Return [X, Y] of the center of cell containing provided text 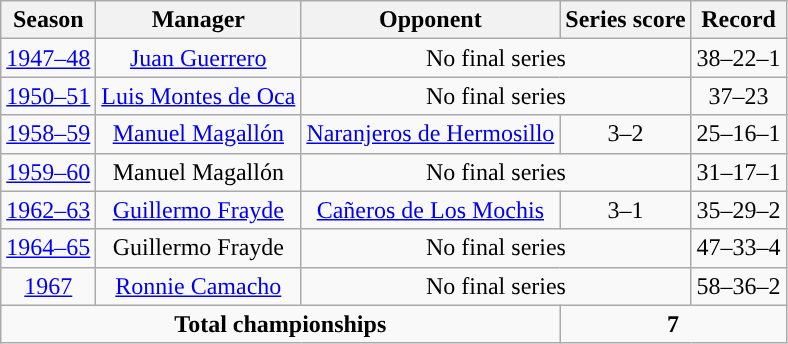
1959–60 [48, 172]
1947–48 [48, 58]
25–16–1 [738, 134]
Record [738, 20]
1962–63 [48, 210]
Opponent [430, 20]
1964–65 [48, 248]
47–33–4 [738, 248]
35–29–2 [738, 210]
1958–59 [48, 134]
Manager [198, 20]
3–1 [626, 210]
Cañeros de Los Mochis [430, 210]
31–17–1 [738, 172]
7 [673, 324]
Ronnie Camacho [198, 286]
Series score [626, 20]
3–2 [626, 134]
Juan Guerrero [198, 58]
38–22–1 [738, 58]
Naranjeros de Hermosillo [430, 134]
1967 [48, 286]
58–36–2 [738, 286]
Total championships [280, 324]
Season [48, 20]
1950–51 [48, 96]
37–23 [738, 96]
Luis Montes de Oca [198, 96]
